Scan for the cell matching the given text and deliver its [x, y] coordinate at center. 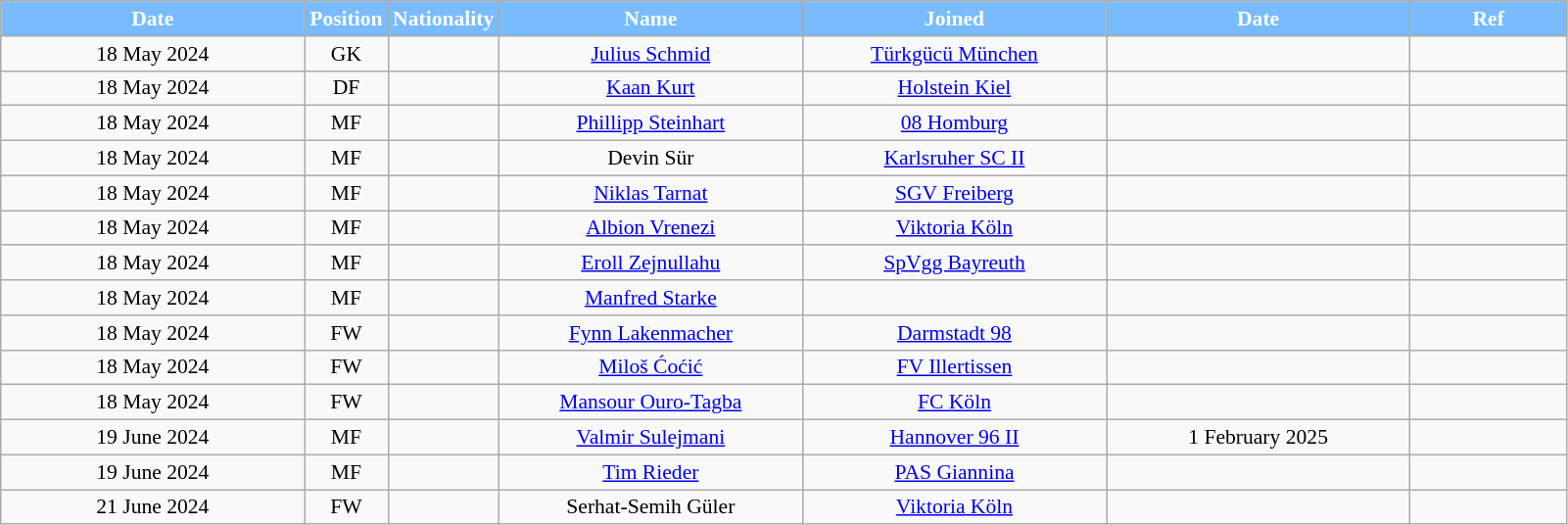
Mansour Ouro-Tagba [650, 403]
GK [347, 54]
Name [650, 19]
Nationality [443, 19]
Phillipp Steinhart [650, 123]
SpVgg Bayreuth [954, 263]
Valmir Sulejmani [650, 438]
Türkgücü München [954, 54]
PAS Giannina [954, 472]
Joined [954, 19]
Kaan Kurt [650, 88]
Julius Schmid [650, 54]
Albion Vrenezi [650, 228]
Fynn Lakenmacher [650, 333]
Holstein Kiel [954, 88]
Position [347, 19]
Manfred Starke [650, 298]
FC Köln [954, 403]
21 June 2024 [153, 507]
Tim Rieder [650, 472]
1 February 2025 [1259, 438]
Devin Sür [650, 159]
Miloš Ćoćić [650, 367]
FV Illertissen [954, 367]
08 Homburg [954, 123]
Ref [1489, 19]
Niklas Tarnat [650, 193]
SGV Freiberg [954, 193]
DF [347, 88]
Eroll Zejnullahu [650, 263]
Hannover 96 II [954, 438]
Serhat-Semih Güler [650, 507]
Darmstadt 98 [954, 333]
Karlsruher SC II [954, 159]
